For the text-containing cell, return its midpoint in [x, y] coordinate format. 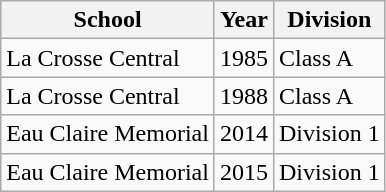
1988 [244, 96]
Year [244, 20]
Division [329, 20]
1985 [244, 58]
2014 [244, 134]
2015 [244, 172]
School [108, 20]
